Search for the cell housing the specified text and yield its (X, Y) center coordinate. 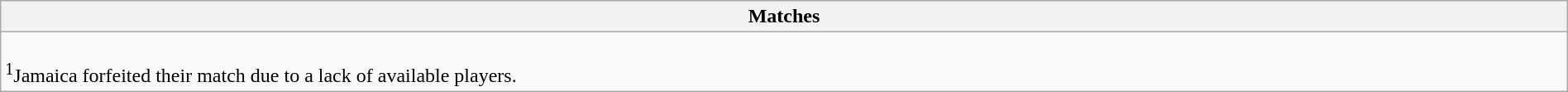
Matches (784, 17)
1Jamaica forfeited their match due to a lack of available players. (784, 62)
